Locate the cell with the specified text and output its (X, Y) center coordinate. 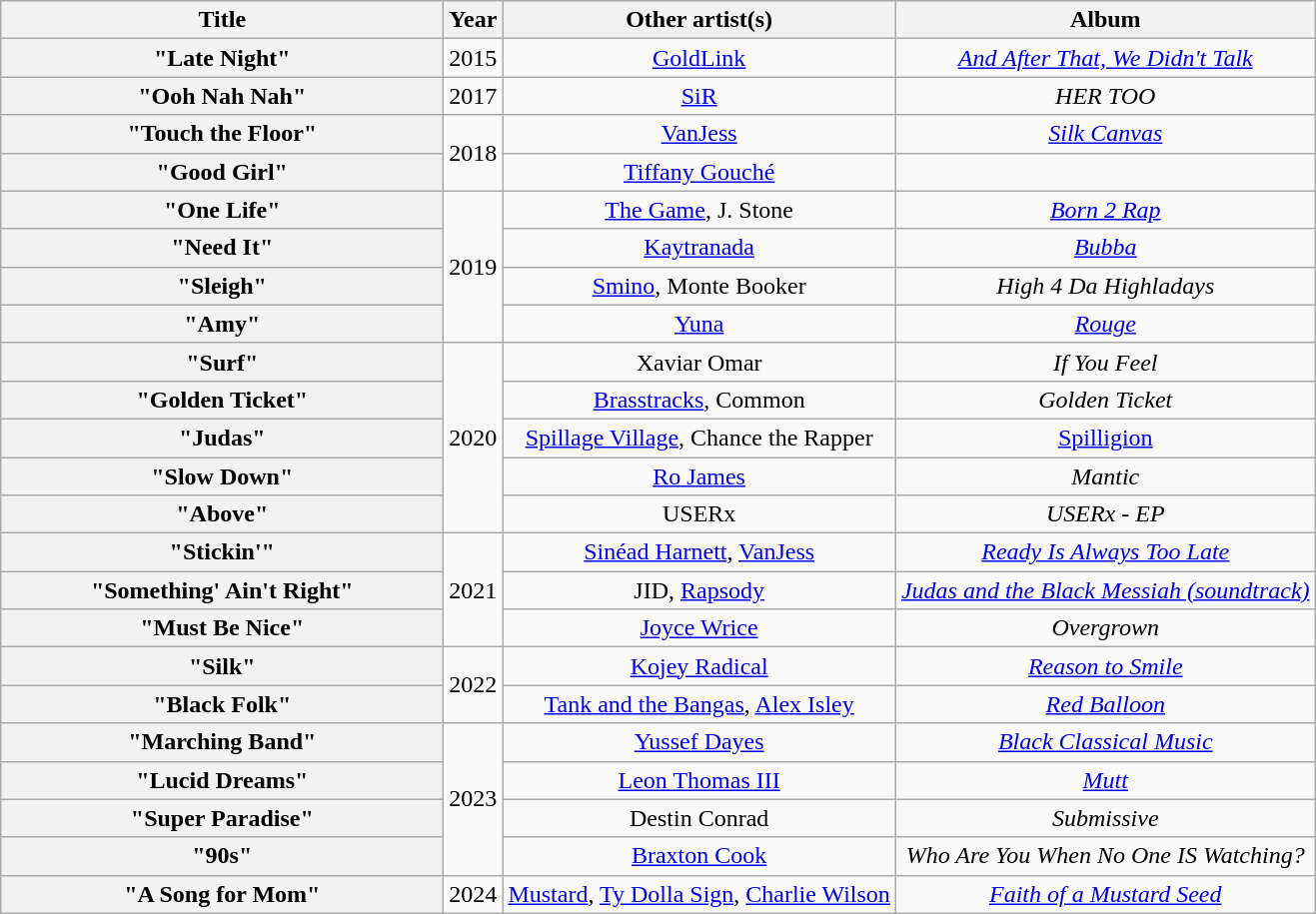
Tiffany Gouché (699, 172)
Leon Thomas III (699, 780)
2021 (474, 590)
Kojey Radical (699, 666)
"Touch the Floor" (222, 134)
"Good Girl" (222, 172)
USERx (699, 514)
Spillage Village, Chance the Rapper (699, 438)
"Super Paradise" (222, 818)
"One Life" (222, 210)
"Black Folk" (222, 704)
Other artist(s) (699, 20)
Faith of a Mustard Seed (1105, 894)
2015 (474, 58)
2024 (474, 894)
"Marching Band" (222, 742)
2020 (474, 438)
SiR (699, 96)
Ready Is Always Too Late (1105, 552)
"Surf" (222, 362)
Title (222, 20)
2018 (474, 153)
The Game, J. Stone (699, 210)
2022 (474, 685)
"Must Be Nice" (222, 628)
"Judas" (222, 438)
"A Song for Mom" (222, 894)
Xaviar Omar (699, 362)
"Stickin'" (222, 552)
"90s" (222, 856)
"Above" (222, 514)
Mutt (1105, 780)
Silk Canvas (1105, 134)
Smino, Monte Booker (699, 286)
Destin Conrad (699, 818)
USERx - EP (1105, 514)
"Sleigh" (222, 286)
Tank and the Bangas, Alex Isley (699, 704)
Submissive (1105, 818)
Brasstracks, Common (699, 400)
Rouge (1105, 324)
"Slow Down" (222, 476)
Kaytranada (699, 248)
Golden Ticket (1105, 400)
JID, Rapsody (699, 590)
Braxton Cook (699, 856)
High 4 Da Highladays (1105, 286)
Mantic (1105, 476)
"Need It" (222, 248)
VanJess (699, 134)
"Amy" (222, 324)
Judas and the Black Messiah (soundtrack) (1105, 590)
Yuna (699, 324)
"Something' Ain't Right" (222, 590)
GoldLink (699, 58)
Red Balloon (1105, 704)
Reason to Smile (1105, 666)
Sinéad Harnett, VanJess (699, 552)
Album (1105, 20)
2023 (474, 799)
2017 (474, 96)
"Late Night" (222, 58)
Bubba (1105, 248)
"Golden Ticket" (222, 400)
Ro James (699, 476)
"Ooh Nah Nah" (222, 96)
And After That, We Didn't Talk (1105, 58)
Year (474, 20)
"Lucid Dreams" (222, 780)
Overgrown (1105, 628)
If You Feel (1105, 362)
Black Classical Music (1105, 742)
Spilligion (1105, 438)
2019 (474, 267)
Who Are You When No One IS Watching? (1105, 856)
"Silk" (222, 666)
Born 2 Rap (1105, 210)
Yussef Dayes (699, 742)
Joyce Wrice (699, 628)
Mustard, Ty Dolla Sign, Charlie Wilson (699, 894)
HER TOO (1105, 96)
